Pinpoint the cell where the given text exists, returning its (x, y) midpoint coordinate. 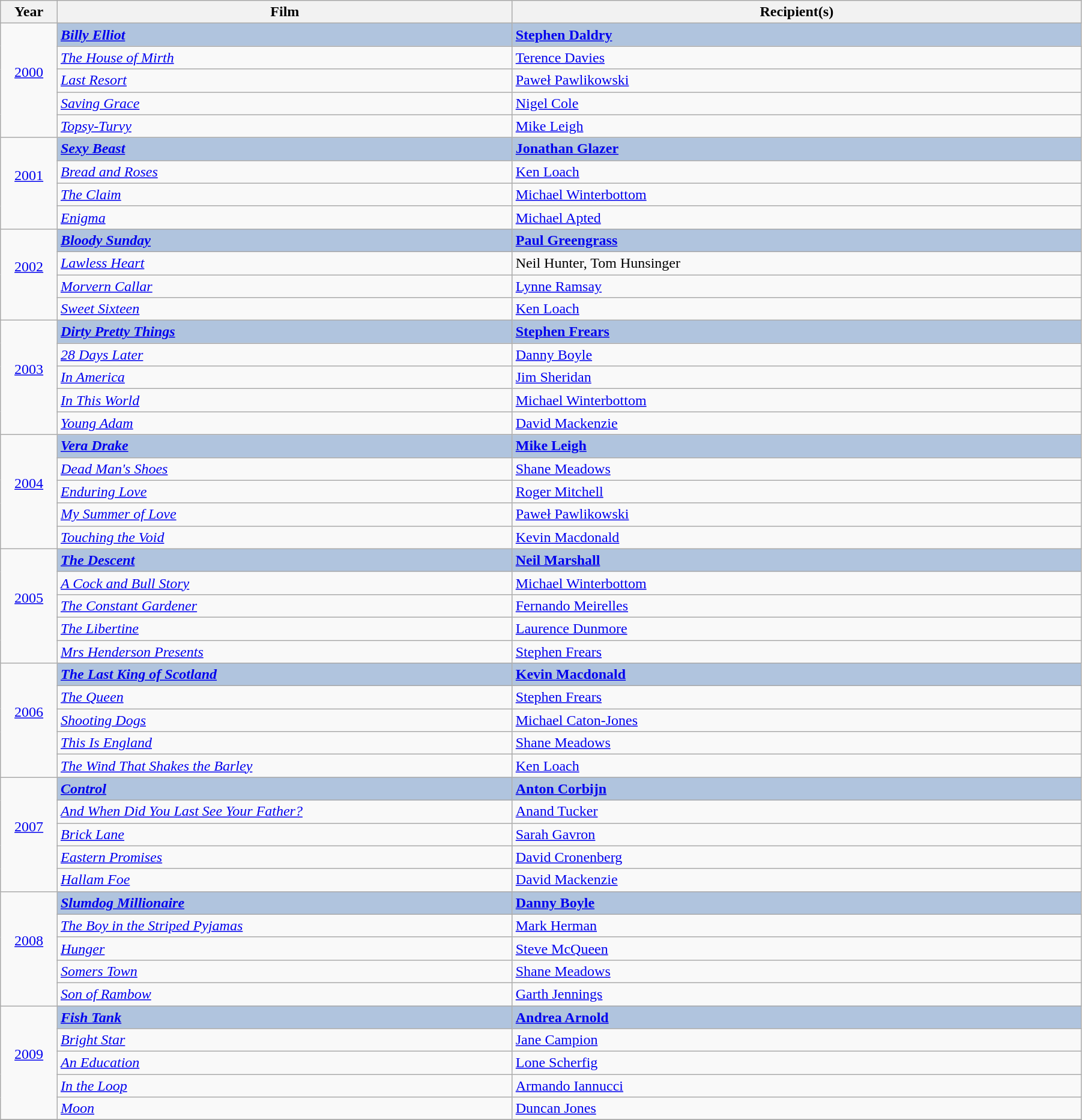
Young Adam (285, 423)
Billy Elliot (285, 35)
Michael Apted (796, 217)
The Queen (285, 697)
Shooting Dogs (285, 720)
Nigel Cole (796, 103)
Control (285, 789)
Terence Davies (796, 58)
Armando Iannucci (796, 1086)
Garth Jennings (796, 994)
Bright Star (285, 1040)
The Claim (285, 194)
Neil Marshall (796, 560)
Enduring Love (285, 492)
Hallam Foe (285, 880)
Jonathan Glazer (796, 149)
Fish Tank (285, 1017)
Jane Campion (796, 1040)
2002 (29, 274)
2008 (29, 948)
The Descent (285, 560)
Mrs Henderson Presents (285, 651)
A Cock and Bull Story (285, 583)
Duncan Jones (796, 1109)
Dirty Pretty Things (285, 332)
The Last King of Scotland (285, 675)
Sarah Gavron (796, 834)
2006 (29, 720)
2004 (29, 492)
In the Loop (285, 1086)
Somers Town (285, 971)
Lone Scherfig (796, 1063)
Anand Tucker (796, 811)
Year (29, 12)
In America (285, 378)
Saving Grace (285, 103)
Slumdog Millionaire (285, 903)
Fernando Meirelles (796, 606)
Last Resort (285, 80)
Topsy-Turvy (285, 126)
Bloody Sunday (285, 240)
2001 (29, 183)
2003 (29, 378)
Enigma (285, 217)
The House of Mirth (285, 58)
28 Days Later (285, 355)
The Constant Gardener (285, 606)
Sexy Beast (285, 149)
In This World (285, 400)
Mark Herman (796, 926)
2000 (29, 80)
Hunger (285, 948)
Bread and Roses (285, 172)
Moon (285, 1109)
Anton Corbijn (796, 789)
Vera Drake (285, 446)
2009 (29, 1063)
2007 (29, 834)
Roger Mitchell (796, 492)
2005 (29, 606)
David Cronenberg (796, 857)
Steve McQueen (796, 948)
Sweet Sixteen (285, 309)
Film (285, 12)
The Wind That Shakes the Barley (285, 766)
Morvern Callar (285, 286)
Laurence Dunmore (796, 628)
Jim Sheridan (796, 378)
My Summer of Love (285, 514)
And When Did You Last See Your Father? (285, 811)
An Education (285, 1063)
The Boy in the Striped Pyjamas (285, 926)
Touching the Void (285, 537)
Dead Man's Shoes (285, 469)
Son of Rambow (285, 994)
Stephen Daldry (796, 35)
Eastern Promises (285, 857)
Andrea Arnold (796, 1017)
Michael Caton-Jones (796, 720)
Brick Lane (285, 834)
Neil Hunter, Tom Hunsinger (796, 263)
Recipient(s) (796, 12)
This Is England (285, 743)
The Libertine (285, 628)
Lynne Ramsay (796, 286)
Lawless Heart (285, 263)
Paul Greengrass (796, 240)
